Scan for the cell matching the given text and deliver its [x, y] coordinate at center. 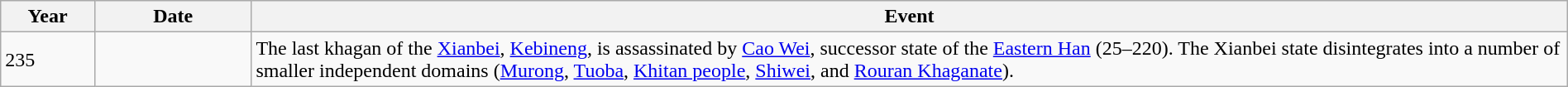
Date [172, 17]
235 [48, 60]
Event [910, 17]
Year [48, 17]
